Find where the given text appears and provide that cell's center as (x, y) coordinate. 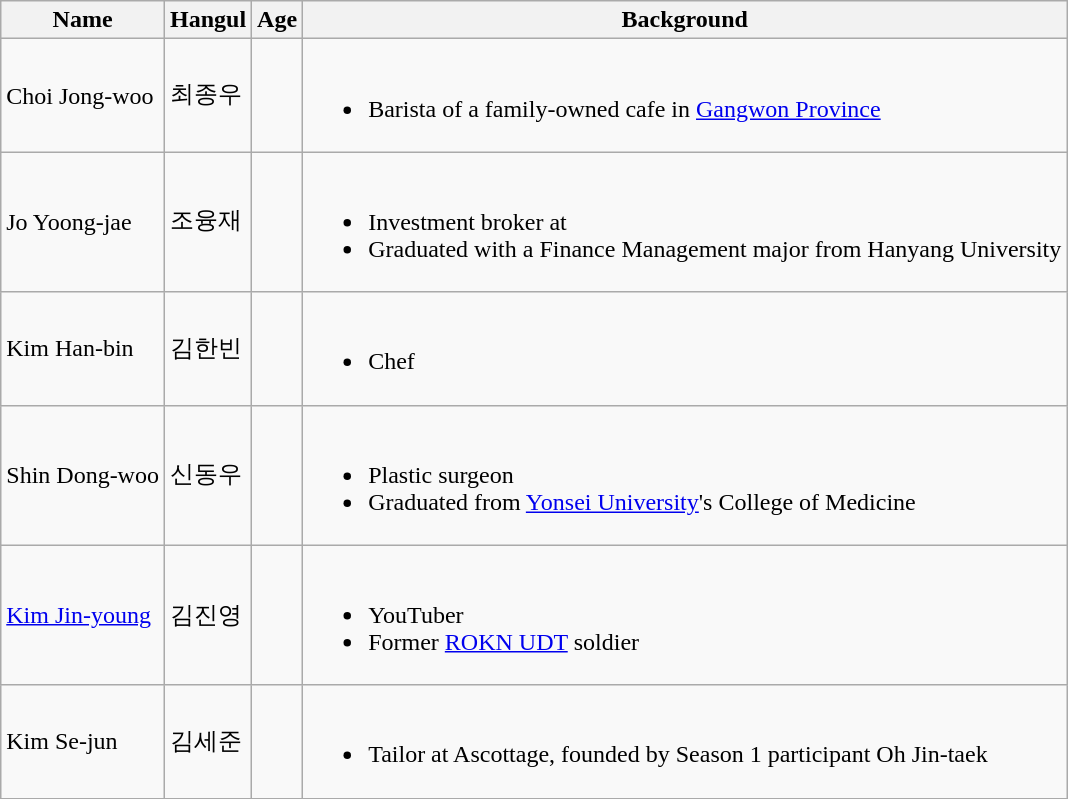
Name (83, 20)
Shin Dong-woo (83, 475)
Choi Jong-woo (83, 96)
Kim Se-jun (83, 742)
Investment broker at Graduated with a Finance Management major from Hanyang University (685, 222)
김한빈 (208, 348)
Hangul (208, 20)
Jo Yoong-jae (83, 222)
김진영 (208, 615)
Chef (685, 348)
Barista of a family-owned cafe in Gangwon Province (685, 96)
Kim Han-bin (83, 348)
Plastic surgeonGraduated from Yonsei University's College of Medicine (685, 475)
조융재 (208, 222)
Background (685, 20)
최종우 (208, 96)
Tailor at Ascottage, founded by Season 1 participant Oh Jin-taek (685, 742)
신동우 (208, 475)
Kim Jin-young (83, 615)
Age (278, 20)
김세준 (208, 742)
YouTuberFormer ROKN UDT soldier (685, 615)
